Capture the cell that displays the provided text and extract its [x, y] central coordinate. 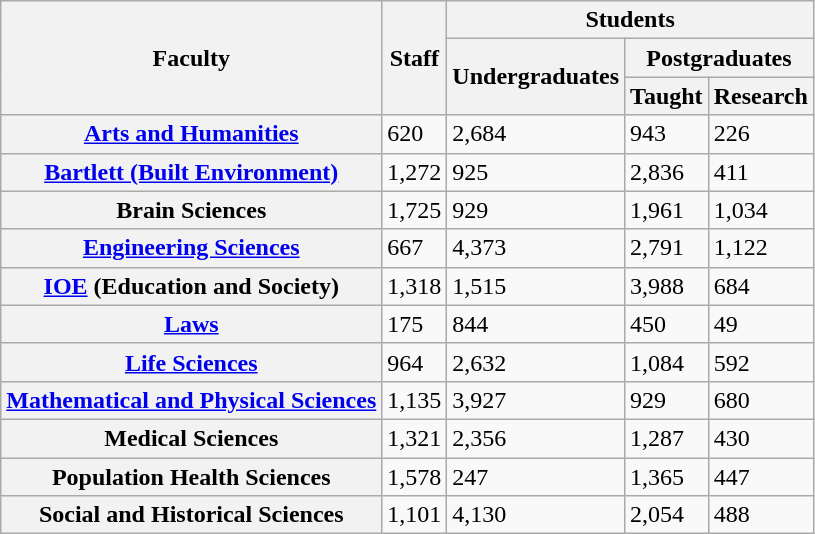
Taught [667, 96]
Life Sciences [192, 362]
1,101 [414, 515]
Faculty [192, 58]
Postgraduates [720, 58]
2,684 [536, 134]
1,578 [414, 477]
49 [760, 324]
1,515 [536, 286]
592 [760, 362]
Mathematical and Physical Sciences [192, 400]
4,130 [536, 515]
1,122 [760, 248]
925 [536, 172]
1,961 [667, 210]
1,287 [667, 438]
1,272 [414, 172]
IOE (Education and Society) [192, 286]
1,135 [414, 400]
488 [760, 515]
844 [536, 324]
247 [536, 477]
1,725 [414, 210]
667 [414, 248]
3,927 [536, 400]
Brain Sciences [192, 210]
447 [760, 477]
Staff [414, 58]
Arts and Humanities [192, 134]
2,054 [667, 515]
680 [760, 400]
Students [630, 20]
Population Health Sciences [192, 477]
3,988 [667, 286]
620 [414, 134]
Bartlett (Built Environment) [192, 172]
1,321 [414, 438]
Undergraduates [536, 77]
Engineering Sciences [192, 248]
Research [760, 96]
1,365 [667, 477]
411 [760, 172]
175 [414, 324]
1,034 [760, 210]
2,791 [667, 248]
430 [760, 438]
2,836 [667, 172]
226 [760, 134]
4,373 [536, 248]
450 [667, 324]
1,084 [667, 362]
2,632 [536, 362]
1,318 [414, 286]
Social and Historical Sciences [192, 515]
684 [760, 286]
964 [414, 362]
2,356 [536, 438]
Medical Sciences [192, 438]
943 [667, 134]
Laws [192, 324]
